Detect which cell encompasses the target text, then output its (x, y) center coordinate. 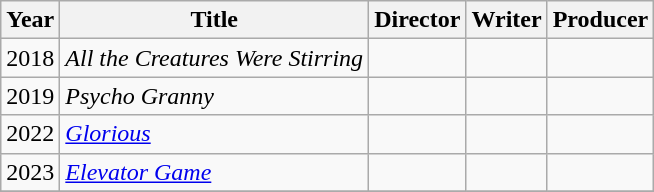
Title (214, 20)
Glorious (214, 134)
Year (30, 20)
2018 (30, 58)
2019 (30, 96)
All the Creatures Were Stirring (214, 58)
Psycho Granny (214, 96)
2023 (30, 172)
Producer (600, 20)
Elevator Game (214, 172)
Director (418, 20)
2022 (30, 134)
Writer (506, 20)
